Output the [X, Y] coordinate of the center of the cell containing the given text.  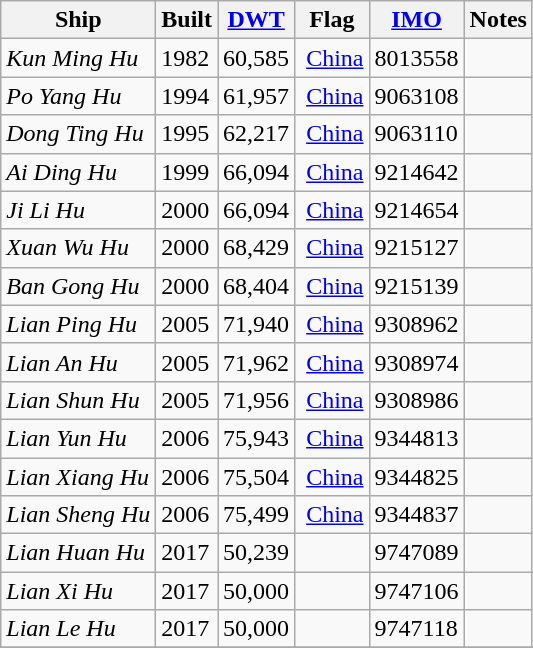
50,239 [256, 553]
Ban Gong Hu [78, 286]
75,943 [256, 438]
9063108 [416, 96]
Dong Ting Hu [78, 134]
Ship [78, 20]
Built [187, 20]
1995 [187, 134]
9308986 [416, 400]
Ji Li Hu [78, 210]
Flag [332, 20]
75,504 [256, 477]
Lian Huan Hu [78, 553]
9344837 [416, 515]
1982 [187, 58]
9344825 [416, 477]
Lian An Hu [78, 362]
9215139 [416, 286]
71,956 [256, 400]
1999 [187, 172]
9308962 [416, 324]
9063110 [416, 134]
9215127 [416, 248]
Lian Ping Hu [78, 324]
8013558 [416, 58]
71,940 [256, 324]
Lian Le Hu [78, 629]
62,217 [256, 134]
60,585 [256, 58]
Xuan Wu Hu [78, 248]
Lian Shun Hu [78, 400]
9308974 [416, 362]
61,957 [256, 96]
Notes [498, 20]
9747106 [416, 591]
Ai Ding Hu [78, 172]
Lian Sheng Hu [78, 515]
Lian Xiang Hu [78, 477]
9344813 [416, 438]
68,429 [256, 248]
9747089 [416, 553]
71,962 [256, 362]
68,404 [256, 286]
Lian Xi Hu [78, 591]
9214654 [416, 210]
DWT [256, 20]
IMO [416, 20]
Kun Ming Hu [78, 58]
Po Yang Hu [78, 96]
9214642 [416, 172]
Lian Yun Hu [78, 438]
75,499 [256, 515]
1994 [187, 96]
9747118 [416, 629]
